Return [X, Y] of the center of cell containing provided text 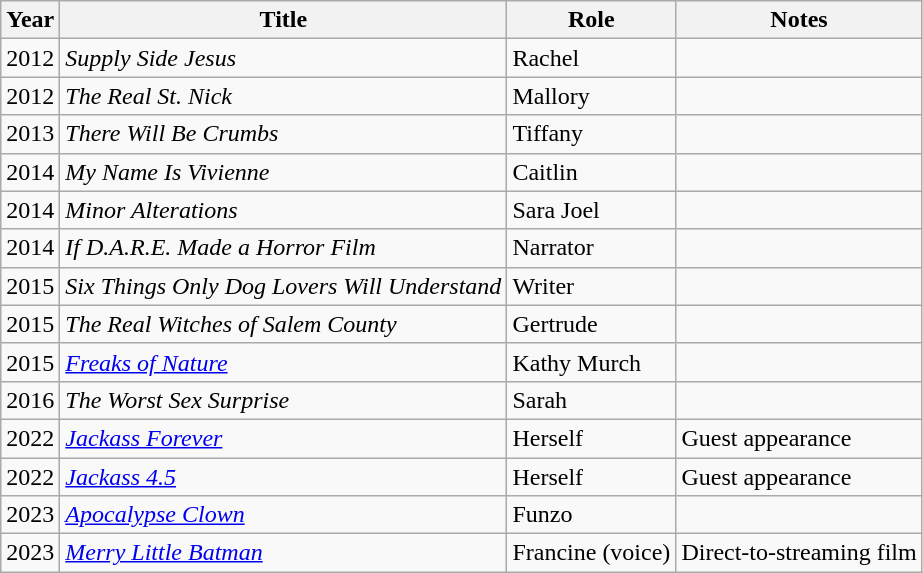
Francine (voice) [592, 553]
Apocalypse Clown [284, 515]
Narrator [592, 248]
Merry Little Batman [284, 553]
2016 [30, 400]
Kathy Murch [592, 362]
Title [284, 20]
Notes [799, 20]
Minor Alterations [284, 210]
Jackass 4.5 [284, 477]
Role [592, 20]
Funzo [592, 515]
My Name Is Vivienne [284, 172]
Rachel [592, 58]
Supply Side Jesus [284, 58]
If D.A.R.E. Made a Horror Film [284, 248]
2013 [30, 134]
Six Things Only Dog Lovers Will Understand [284, 286]
Year [30, 20]
Tiffany [592, 134]
The Worst Sex Surprise [284, 400]
Gertrude [592, 324]
Mallory [592, 96]
Writer [592, 286]
Freaks of Nature [284, 362]
The Real St. Nick [284, 96]
There Will Be Crumbs [284, 134]
Sarah [592, 400]
Jackass Forever [284, 438]
Sara Joel [592, 210]
Direct-to-streaming film [799, 553]
Caitlin [592, 172]
The Real Witches of Salem County [284, 324]
